Locate the cell with the specified text and output its (X, Y) center coordinate. 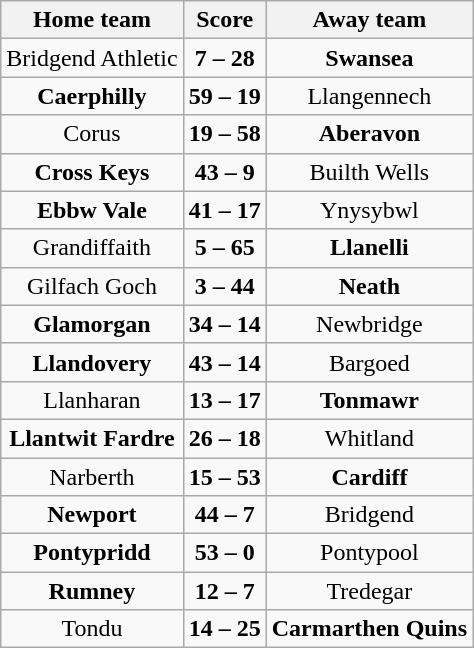
Whitland (369, 438)
3 – 44 (224, 286)
Llangennech (369, 96)
26 – 18 (224, 438)
19 – 58 (224, 134)
7 – 28 (224, 58)
Bridgend Athletic (92, 58)
Tondu (92, 629)
Bridgend (369, 515)
Cross Keys (92, 172)
Grandiffaith (92, 248)
43 – 9 (224, 172)
44 – 7 (224, 515)
Caerphilly (92, 96)
15 – 53 (224, 477)
Carmarthen Quins (369, 629)
43 – 14 (224, 362)
Narberth (92, 477)
14 – 25 (224, 629)
Score (224, 20)
Tonmawr (369, 400)
Away team (369, 20)
Neath (369, 286)
59 – 19 (224, 96)
Llantwit Fardre (92, 438)
Pontypridd (92, 553)
Ebbw Vale (92, 210)
Llandovery (92, 362)
13 – 17 (224, 400)
Llanharan (92, 400)
Home team (92, 20)
Bargoed (369, 362)
53 – 0 (224, 553)
Glamorgan (92, 324)
34 – 14 (224, 324)
Aberavon (369, 134)
Cardiff (369, 477)
Rumney (92, 591)
Builth Wells (369, 172)
41 – 17 (224, 210)
Corus (92, 134)
Pontypool (369, 553)
Swansea (369, 58)
Gilfach Goch (92, 286)
Tredegar (369, 591)
12 – 7 (224, 591)
Newport (92, 515)
Ynysybwl (369, 210)
Newbridge (369, 324)
5 – 65 (224, 248)
Llanelli (369, 248)
